Find where the given text appears and provide that cell's center as [x, y] coordinate. 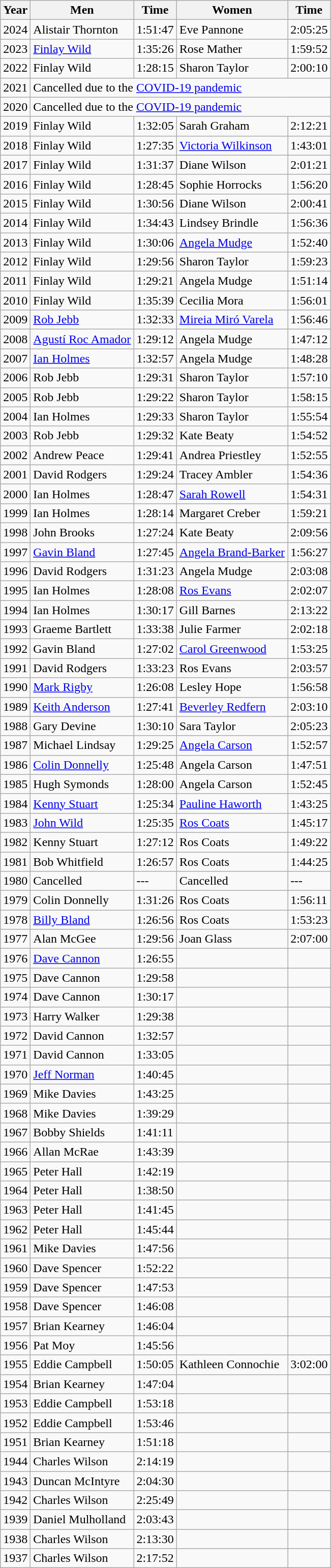
Lesley Hope [232, 687]
Bob Whitfield [82, 862]
1:53:25 [309, 649]
2015 [15, 203]
Women [232, 10]
2:17:52 [155, 1558]
1:29:41 [155, 455]
1952 [15, 1423]
1:53:18 [155, 1403]
1:27:24 [155, 532]
1:43:01 [309, 145]
1:56:58 [309, 687]
Michael Lindsay [82, 745]
1965 [15, 1171]
1:51:18 [155, 1442]
1:53:46 [155, 1423]
1956 [15, 1345]
2008 [15, 339]
2006 [15, 378]
1:35:26 [155, 49]
1:26:08 [155, 687]
1:48:28 [309, 358]
2022 [15, 68]
1982 [15, 842]
1999 [15, 513]
1978 [15, 920]
1:34:43 [155, 223]
2007 [15, 358]
1968 [15, 1113]
1:33:05 [155, 1055]
1988 [15, 726]
1:56:36 [309, 223]
2:07:00 [309, 939]
1:53:23 [309, 920]
1973 [15, 1016]
Victoria Wilkinson [232, 145]
2:03:08 [309, 571]
1966 [15, 1152]
1:39:29 [155, 1113]
1992 [15, 649]
1:29:32 [155, 436]
1:38:50 [155, 1191]
1997 [15, 552]
1976 [15, 958]
2:03:10 [309, 707]
Eve Pannone [232, 29]
1942 [15, 1500]
1:33:23 [155, 668]
1989 [15, 707]
1:29:33 [155, 416]
1:56:01 [309, 300]
2:12:21 [309, 126]
1939 [15, 1520]
2023 [15, 49]
Rose Mather [232, 49]
1:51:47 [155, 29]
1964 [15, 1191]
1938 [15, 1539]
1944 [15, 1461]
1:57:10 [309, 378]
Julie Farmer [232, 629]
1971 [15, 1055]
1:46:08 [155, 1307]
Allan McRae [82, 1152]
1:33:38 [155, 629]
1961 [15, 1249]
1:47:12 [309, 339]
2:00:41 [309, 203]
1996 [15, 571]
Cecilia Mora [232, 300]
1970 [15, 1074]
1:49:22 [309, 842]
1:44:25 [309, 862]
1:40:45 [155, 1074]
1:45:44 [155, 1229]
1:27:02 [155, 649]
1:28:08 [155, 591]
2:13:22 [309, 610]
1:59:52 [309, 49]
1:51:14 [309, 281]
1:54:52 [309, 436]
Mireia Miró Varela [232, 320]
1984 [15, 803]
1955 [15, 1365]
Keith Anderson [82, 707]
1:29:24 [155, 474]
1:41:11 [155, 1132]
1:28:47 [155, 494]
2018 [15, 145]
Lindsey Brindle [232, 223]
Graeme Bartlett [82, 629]
1985 [15, 784]
1:27:12 [155, 842]
2013 [15, 243]
Alistair Thornton [82, 29]
1974 [15, 997]
Bobby Shields [82, 1132]
1:30:10 [155, 726]
1:43:39 [155, 1152]
1:52:40 [309, 243]
1:50:05 [155, 1365]
2012 [15, 262]
Gary Devine [82, 726]
2011 [15, 281]
1:52:55 [309, 455]
Alan McGee [82, 939]
1:28:15 [155, 68]
1962 [15, 1229]
1:31:26 [155, 900]
1:30:06 [155, 243]
2:04:30 [155, 1481]
2021 [15, 87]
1:32:05 [155, 126]
3:02:00 [309, 1365]
1937 [15, 1558]
1951 [15, 1442]
1:56:11 [309, 900]
1:27:41 [155, 707]
1:32:33 [155, 320]
1:29:31 [155, 378]
1:47:51 [309, 765]
Agustí Roc Amador [82, 339]
1:58:15 [309, 397]
Sara Taylor [232, 726]
2:25:49 [155, 1500]
1975 [15, 978]
1:29:22 [155, 397]
2:05:25 [309, 29]
Andrea Priestley [232, 455]
2002 [15, 455]
1:54:36 [309, 474]
Joan Glass [232, 939]
2:02:18 [309, 629]
2000 [15, 494]
1:35:39 [155, 300]
1991 [15, 668]
John Wild [82, 823]
1986 [15, 765]
2003 [15, 436]
1:52:22 [155, 1268]
2014 [15, 223]
1:54:31 [309, 494]
1943 [15, 1481]
1:45:17 [309, 823]
Hugh Symonds [82, 784]
1:29:25 [155, 745]
Angela Brand-Barker [232, 552]
1:46:04 [155, 1326]
Pat Moy [82, 1345]
Duncan McIntyre [82, 1481]
Kathleen Connochie [232, 1365]
2019 [15, 126]
2:09:56 [309, 532]
1960 [15, 1268]
1977 [15, 939]
1:29:12 [155, 339]
1:47:53 [155, 1287]
Beverley Redfern [232, 707]
1:27:45 [155, 552]
Daniel Mulholland [82, 1520]
2:03:43 [155, 1520]
1:59:23 [309, 262]
Tracey Ambler [232, 474]
Andrew Peace [82, 455]
1:25:48 [155, 765]
John Brooks [82, 532]
1:56:20 [309, 184]
1:26:57 [155, 862]
1959 [15, 1287]
1954 [15, 1384]
1:56:27 [309, 552]
1:59:21 [309, 513]
1990 [15, 687]
2:00:10 [309, 68]
Men [82, 10]
Sarah Rowell [232, 494]
1:28:00 [155, 784]
2020 [15, 107]
2:13:30 [155, 1539]
1:31:23 [155, 571]
1:28:14 [155, 513]
Pauline Haworth [232, 803]
1:52:57 [309, 745]
1967 [15, 1132]
Margaret Creber [232, 513]
2005 [15, 397]
2:02:07 [309, 591]
1:47:56 [155, 1249]
2004 [15, 416]
Sarah Graham [232, 126]
1:47:04 [155, 1384]
Jeff Norman [82, 1074]
2024 [15, 29]
1:42:19 [155, 1171]
1987 [15, 745]
2001 [15, 474]
Carol Greenwood [232, 649]
1979 [15, 900]
1958 [15, 1307]
2010 [15, 300]
2009 [15, 320]
1:25:35 [155, 823]
2016 [15, 184]
2:01:21 [309, 165]
1980 [15, 881]
1993 [15, 629]
Gill Barnes [232, 610]
1:55:54 [309, 416]
1:30:56 [155, 203]
1969 [15, 1094]
Sophie Horrocks [232, 184]
1:26:56 [155, 920]
1994 [15, 610]
1983 [15, 823]
1963 [15, 1210]
1957 [15, 1326]
1:41:45 [155, 1210]
2:03:57 [309, 668]
1:45:56 [155, 1345]
1953 [15, 1403]
1:31:37 [155, 165]
Mark Rigby [82, 687]
1998 [15, 532]
Billy Bland [82, 920]
1:52:45 [309, 784]
Year [15, 10]
Harry Walker [82, 1016]
1972 [15, 1036]
1:29:38 [155, 1016]
1:29:21 [155, 281]
1:56:46 [309, 320]
1:26:55 [155, 958]
1:25:34 [155, 803]
1995 [15, 591]
2:14:19 [155, 1461]
1:27:35 [155, 145]
1:29:58 [155, 978]
2017 [15, 165]
2:05:23 [309, 726]
1:28:45 [155, 184]
1981 [15, 862]
